Return [x, y] of the center of cell containing provided text 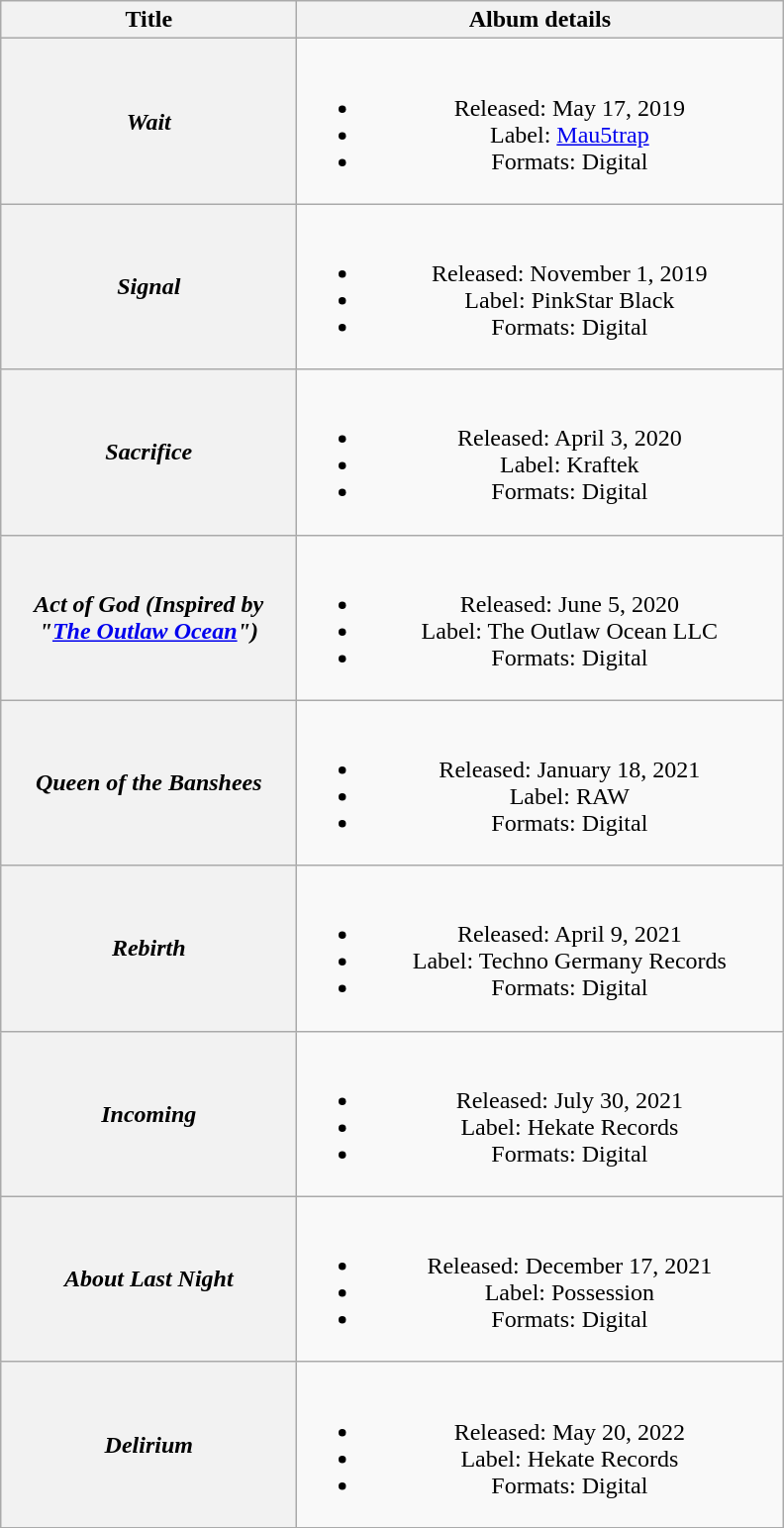
About Last Night [148, 1279]
Incoming [148, 1113]
Rebirth [148, 949]
Released: January 18, 2021Label: RAWFormats: Digital [540, 782]
Released: May 20, 2022Label: Hekate RecordsFormats: Digital [540, 1444]
Delirium [148, 1444]
Released: December 17, 2021Label: PossessionFormats: Digital [540, 1279]
Released: April 9, 2021Label: Techno Germany RecordsFormats: Digital [540, 949]
Released: April 3, 2020Label: KraftekFormats: Digital [540, 452]
Act of God (Inspired by "The Outlaw Ocean") [148, 618]
Released: June 5, 2020Label: The Outlaw Ocean LLCFormats: Digital [540, 618]
Title [148, 20]
Signal [148, 287]
Released: July 30, 2021Label: Hekate RecordsFormats: Digital [540, 1113]
Released: November 1, 2019Label: PinkStar BlackFormats: Digital [540, 287]
Sacrifice [148, 452]
Queen of the Banshees [148, 782]
Album details [540, 20]
Released: May 17, 2019Label: Mau5trapFormats: Digital [540, 121]
Wait [148, 121]
